Locate the cell with the specified text and output its [x, y] center coordinate. 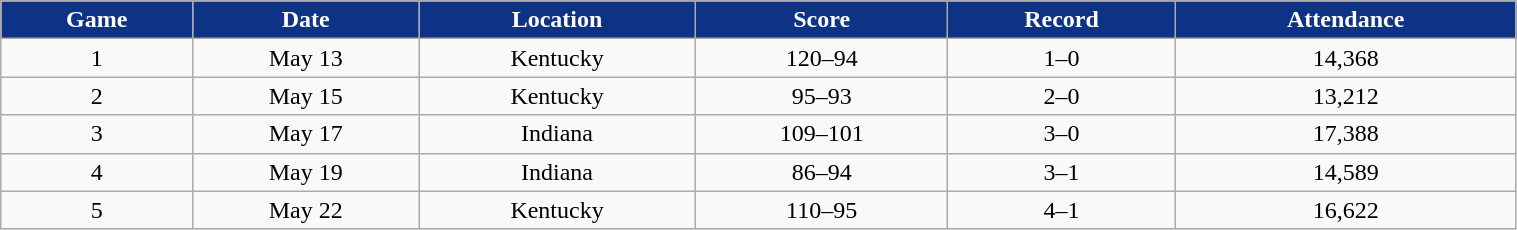
4–1 [1062, 210]
13,212 [1346, 96]
2–0 [1062, 96]
16,622 [1346, 210]
14,589 [1346, 172]
86–94 [822, 172]
110–95 [822, 210]
1–0 [1062, 58]
Game [97, 20]
17,388 [1346, 134]
5 [97, 210]
1 [97, 58]
120–94 [822, 58]
95–93 [822, 96]
109–101 [822, 134]
Record [1062, 20]
Location [558, 20]
May 15 [306, 96]
Score [822, 20]
May 17 [306, 134]
3–0 [1062, 134]
2 [97, 96]
May 19 [306, 172]
3–1 [1062, 172]
Date [306, 20]
May 13 [306, 58]
May 22 [306, 210]
4 [97, 172]
3 [97, 134]
Attendance [1346, 20]
14,368 [1346, 58]
